Provide the [x, y] coordinate of the cell's center where the given text is located.  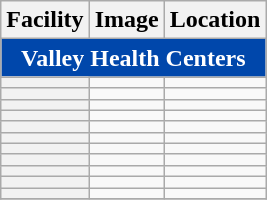
Valley Health Centers [134, 58]
Image [126, 20]
Location [215, 20]
Facility [45, 20]
